Scan for the cell matching the given text and deliver its [x, y] coordinate at center. 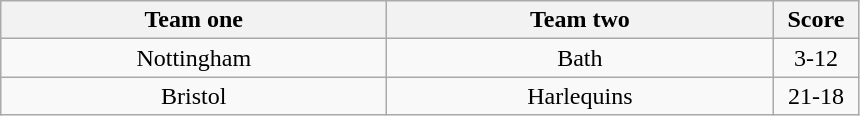
Harlequins [580, 96]
Score [816, 20]
Team one [194, 20]
21-18 [816, 96]
Bristol [194, 96]
Team two [580, 20]
Nottingham [194, 58]
3-12 [816, 58]
Bath [580, 58]
